For the text-containing cell, return its midpoint in (X, Y) coordinate format. 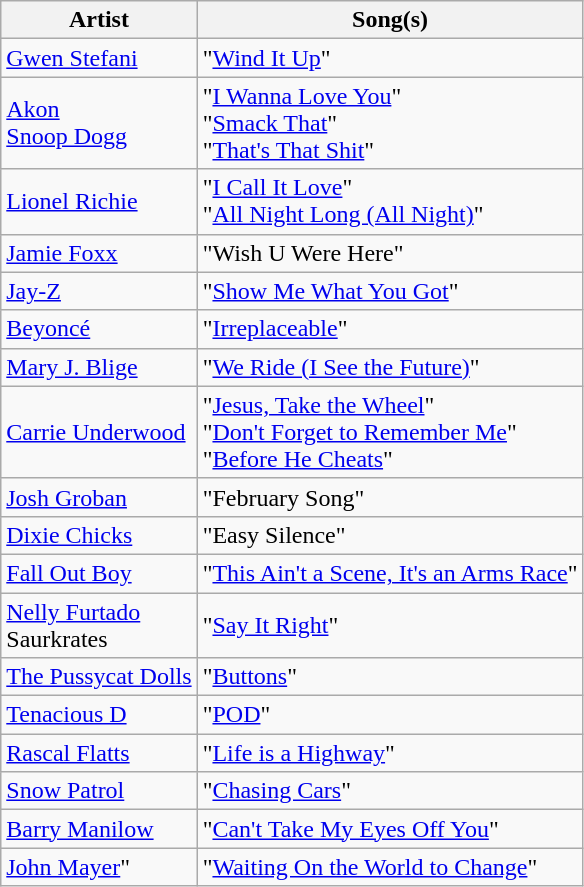
Rascal Flatts (99, 753)
Jamie Foxx (99, 253)
Jay-Z (99, 291)
Tenacious D (99, 715)
Snow Patrol (99, 791)
"Waiting On the World to Change" (390, 867)
"POD" (390, 715)
Barry Manilow (99, 829)
"Life is a Highway" (390, 753)
"I Call It Love""All Night Long (All Night)" (390, 202)
"Jesus, Take the Wheel""Don't Forget to Remember Me""Before He Cheats" (390, 432)
"Show Me What You Got" (390, 291)
"This Ain't a Scene, It's an Arms Race" (390, 573)
Carrie Underwood (99, 432)
Fall Out Boy (99, 573)
Lionel Richie (99, 202)
The Pussycat Dolls (99, 677)
"Wind It Up" (390, 58)
"Say It Right" (390, 624)
"Wish U Were Here" (390, 253)
"Chasing Cars" (390, 791)
"Can't Take My Eyes Off You" (390, 829)
Nelly FurtadoSaurkrates (99, 624)
Dixie Chicks (99, 535)
Josh Groban (99, 497)
"We Ride (I See the Future)" (390, 367)
Song(s) (390, 20)
Mary J. Blige (99, 367)
"Easy Silence" (390, 535)
AkonSnoop Dogg (99, 123)
John Mayer" (99, 867)
Gwen Stefani (99, 58)
Artist (99, 20)
"Buttons" (390, 677)
"Irreplaceable" (390, 329)
"I Wanna Love You""Smack That""That's That Shit" (390, 123)
Beyoncé (99, 329)
"February Song" (390, 497)
